Locate the cell with the specified text and output its (x, y) center coordinate. 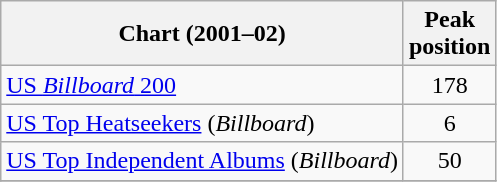
US Top Independent Albums (Billboard) (202, 161)
50 (449, 161)
Peakposition (449, 34)
US Top Heatseekers (Billboard) (202, 123)
US Billboard 200 (202, 85)
178 (449, 85)
Chart (2001–02) (202, 34)
6 (449, 123)
